Determine the [X, Y] coordinate at the center of the cell enclosing the given text.  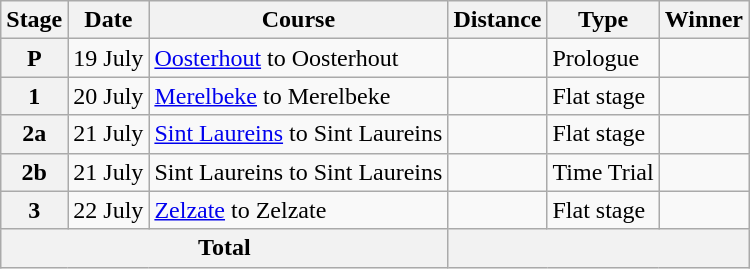
Date [108, 20]
Type [603, 20]
22 July [108, 210]
Distance [498, 20]
Total [224, 248]
Winner [704, 20]
20 July [108, 96]
1 [34, 96]
Time Trial [603, 172]
Prologue [603, 58]
Course [298, 20]
3 [34, 210]
Stage [34, 20]
Merelbeke to Merelbeke [298, 96]
Zelzate to Zelzate [298, 210]
19 July [108, 58]
2a [34, 134]
Oosterhout to Oosterhout [298, 58]
P [34, 58]
2b [34, 172]
